Extract the (x, y) coordinate from the center of the cell holding the provided text.  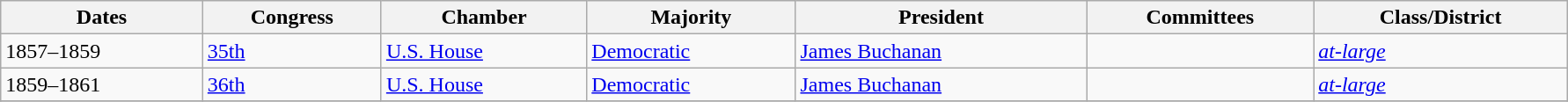
President (942, 18)
1859–1861 (102, 84)
Dates (102, 18)
35th (292, 51)
Chamber (484, 18)
Committees (1200, 18)
1857–1859 (102, 51)
Majority (692, 18)
Congress (292, 18)
Class/District (1441, 18)
36th (292, 84)
